Provide the (x, y) coordinate of the cell's center where the given text is located.  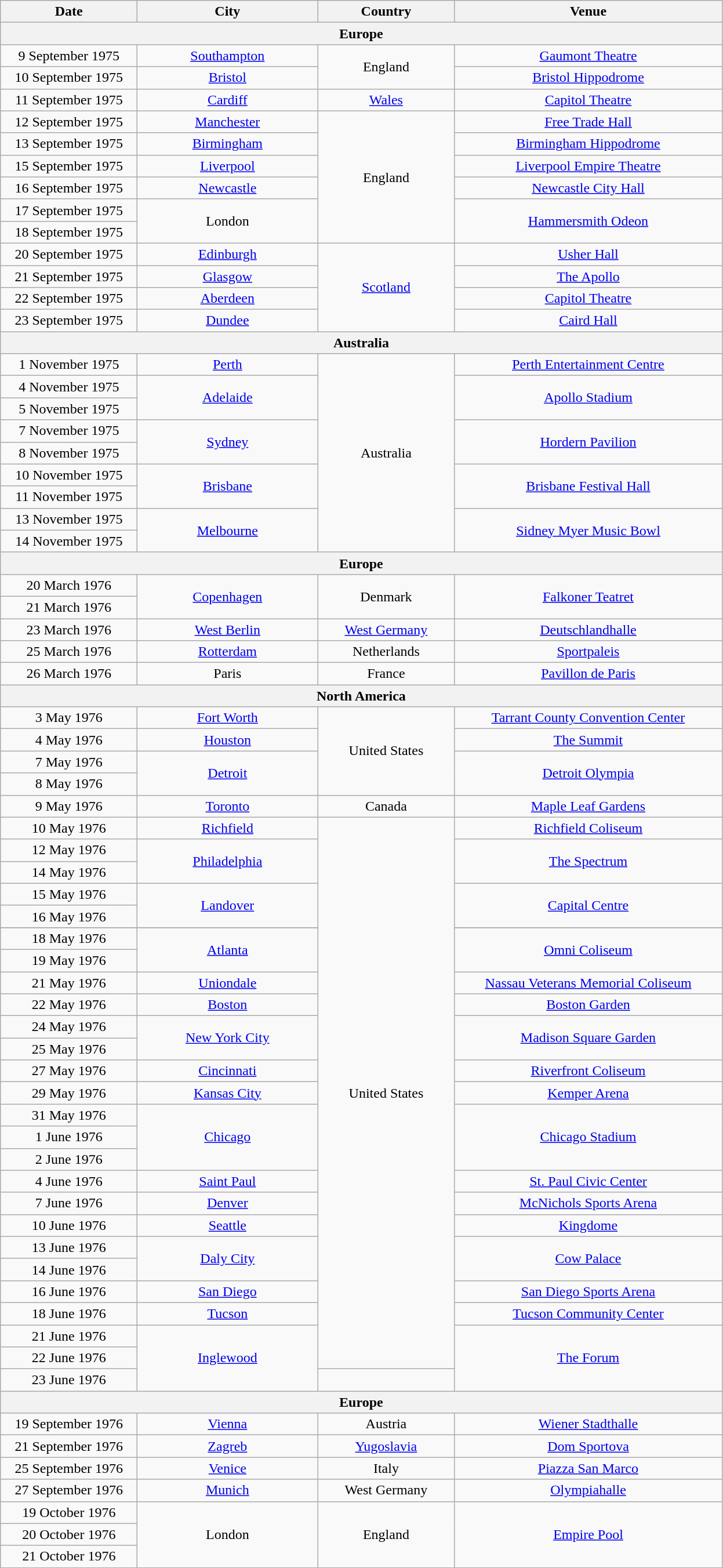
8 May 1976 (69, 784)
23 March 1976 (69, 629)
Canada (386, 806)
Richfield (227, 828)
Denver (227, 1203)
Yugoslavia (386, 1446)
1 June 1976 (69, 1137)
New York City (227, 1038)
Denmark (386, 596)
21 September 1976 (69, 1446)
Cincinnati (227, 1071)
Tarrant County Convention Center (588, 718)
Boston (227, 1005)
Brisbane (227, 486)
Chicago Stadium (588, 1137)
Houston (227, 740)
Birmingham Hippodrome (588, 144)
Italy (386, 1468)
Newcastle (227, 188)
14 November 1975 (69, 541)
Olympiahalle (588, 1490)
Rotterdam (227, 652)
Hammersmith Odeon (588, 221)
Atlanta (227, 949)
Cow Palace (588, 1258)
Saint Paul (227, 1181)
Philadelphia (227, 861)
Hordern Pavilion (588, 442)
West Berlin (227, 629)
7 June 1976 (69, 1203)
Paris (227, 674)
8 November 1975 (69, 453)
Venice (227, 1468)
10 May 1976 (69, 828)
Pavillon de Paris (588, 674)
France (386, 674)
Birmingham (227, 144)
Munich (227, 1490)
9 May 1976 (69, 806)
21 June 1976 (69, 1335)
Apollo Stadium (588, 398)
Tucson Community Center (588, 1313)
21 March 1976 (69, 607)
Southampton (227, 56)
24 May 1976 (69, 1027)
Cardiff (227, 100)
Empire Pool (588, 1534)
Caird Hall (588, 321)
North America (361, 696)
Manchester (227, 122)
Austria (386, 1424)
14 May 1976 (69, 872)
Date (69, 12)
15 September 1975 (69, 166)
Free Trade Hall (588, 122)
Liverpool Empire Theatre (588, 166)
Seattle (227, 1225)
16 September 1975 (69, 188)
25 September 1976 (69, 1468)
18 June 1976 (69, 1313)
Boston Garden (588, 1005)
27 September 1976 (69, 1490)
Liverpool (227, 166)
Fort Worth (227, 718)
Dundee (227, 321)
Zagreb (227, 1446)
19 May 1976 (69, 960)
13 June 1976 (69, 1247)
Piazza San Marco (588, 1468)
San Diego Sports Arena (588, 1291)
Sidney Myer Music Bowl (588, 530)
Glasgow (227, 277)
25 May 1976 (69, 1049)
Perth (227, 365)
27 May 1976 (69, 1071)
25 March 1976 (69, 652)
Vienna (227, 1424)
10 June 1976 (69, 1225)
Kansas City (227, 1093)
The Forum (588, 1358)
4 June 1976 (69, 1181)
26 March 1976 (69, 674)
21 October 1976 (69, 1556)
10 November 1975 (69, 475)
Bristol Hippodrome (588, 78)
Wales (386, 100)
Gaumont Theatre (588, 56)
Newcastle City Hall (588, 188)
21 September 1975 (69, 277)
Riverfront Coliseum (588, 1071)
17 September 1975 (69, 210)
St. Paul Civic Center (588, 1181)
11 September 1975 (69, 100)
The Apollo (588, 277)
Copenhagen (227, 596)
Omni Coliseum (588, 949)
Bristol (227, 78)
15 May 1976 (69, 894)
1 November 1975 (69, 365)
Country (386, 12)
Venue (588, 12)
13 September 1975 (69, 144)
5 November 1975 (69, 409)
7 November 1975 (69, 431)
Wiener Stadthalle (588, 1424)
Kingdome (588, 1225)
Nassau Veterans Memorial Coliseum (588, 983)
2 June 1976 (69, 1159)
10 September 1975 (69, 78)
20 October 1976 (69, 1534)
19 October 1976 (69, 1512)
14 June 1976 (69, 1269)
Kemper Arena (588, 1093)
Edinburgh (227, 254)
Daly City (227, 1258)
29 May 1976 (69, 1093)
Inglewood (227, 1358)
Detroit (227, 773)
20 March 1976 (69, 585)
Richfield Coliseum (588, 828)
4 November 1975 (69, 387)
23 June 1976 (69, 1380)
Sydney (227, 442)
7 May 1976 (69, 762)
Falkoner Teatret (588, 596)
16 May 1976 (69, 916)
20 September 1975 (69, 254)
Toronto (227, 806)
Sportpaleis (588, 652)
22 June 1976 (69, 1358)
Netherlands (386, 652)
12 May 1976 (69, 850)
Capital Centre (588, 905)
Maple Leaf Gardens (588, 806)
Landover (227, 905)
22 May 1976 (69, 1005)
31 May 1976 (69, 1115)
The Summit (588, 740)
Tucson (227, 1313)
19 September 1976 (69, 1424)
Aberdeen (227, 299)
4 May 1976 (69, 740)
Madison Square Garden (588, 1038)
Perth Entertainment Centre (588, 365)
16 June 1976 (69, 1291)
21 May 1976 (69, 983)
Detroit Olympia (588, 773)
Uniondale (227, 983)
Brisbane Festival Hall (588, 486)
11 November 1975 (69, 497)
13 November 1975 (69, 519)
Dom Sportova (588, 1446)
The Spectrum (588, 861)
Melbourne (227, 530)
McNichols Sports Arena (588, 1203)
City (227, 12)
Deutschlandhalle (588, 629)
Adelaide (227, 398)
3 May 1976 (69, 718)
San Diego (227, 1291)
22 September 1975 (69, 299)
Usher Hall (588, 254)
12 September 1975 (69, 122)
9 September 1975 (69, 56)
Chicago (227, 1137)
23 September 1975 (69, 321)
Scotland (386, 287)
18 May 1976 (69, 938)
18 September 1975 (69, 232)
